Extract the [x, y] coordinate from the center of the cell holding the provided text.  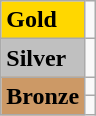
Gold [43, 20]
Silver [43, 58]
Bronze [43, 96]
